Return (x, y) of the center of cell containing provided text 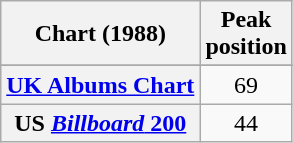
UK Albums Chart (100, 85)
US Billboard 200 (100, 123)
44 (246, 123)
Chart (1988) (100, 34)
Peakposition (246, 34)
69 (246, 85)
